Identify which cell holds the provided text, then report its [x, y] central coordinate. 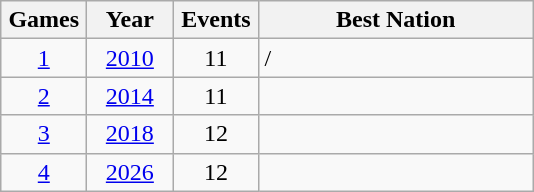
Games [44, 20]
2026 [130, 172]
2 [44, 96]
Year [130, 20]
2018 [130, 134]
/ [396, 58]
Events [216, 20]
2014 [130, 96]
2010 [130, 58]
1 [44, 58]
4 [44, 172]
3 [44, 134]
Best Nation [396, 20]
